Return [X, Y] of the center of cell containing provided text 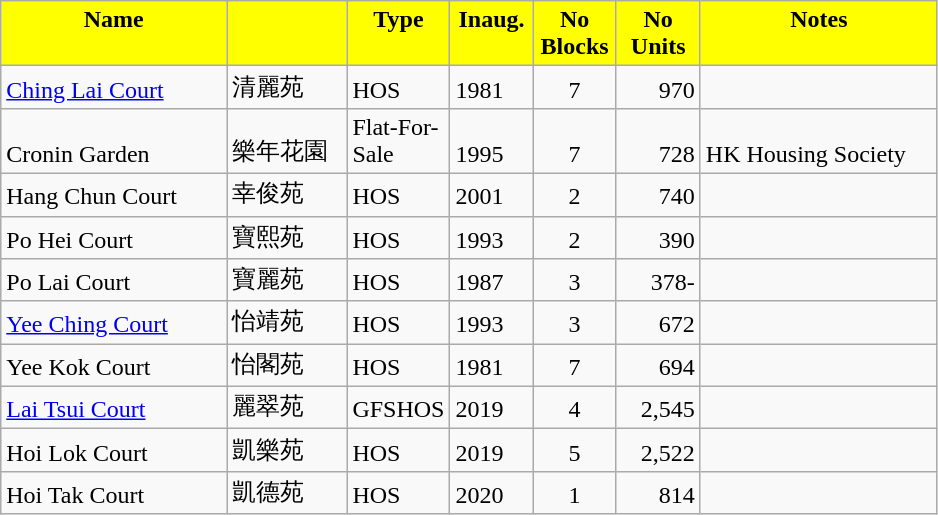
4 [574, 408]
樂年花園 [287, 140]
Yee Ching Court [114, 322]
凱樂苑 [287, 450]
寶麗苑 [287, 280]
Po Hei Court [114, 238]
1 [574, 492]
390 [658, 238]
Hang Chun Court [114, 194]
Type [398, 34]
Lai Tsui Court [114, 408]
Po Lai Court [114, 280]
2,545 [658, 408]
Yee Kok Court [114, 366]
怡閣苑 [287, 366]
Flat-For-Sale [398, 140]
Notes [818, 34]
清麗苑 [287, 88]
Hoi Lok Court [114, 450]
694 [658, 366]
HK Housing Society [818, 140]
怡靖苑 [287, 322]
Name [114, 34]
Hoi Tak Court [114, 492]
麗翠苑 [287, 408]
814 [658, 492]
Cronin Garden [114, 140]
672 [658, 322]
2,522 [658, 450]
凱德苑 [287, 492]
970 [658, 88]
728 [658, 140]
No Units [658, 34]
1987 [492, 280]
2020 [492, 492]
5 [574, 450]
GFSHOS [398, 408]
寶熙苑 [287, 238]
740 [658, 194]
No Blocks [574, 34]
2001 [492, 194]
378- [658, 280]
幸俊苑 [287, 194]
Ching Lai Court [114, 88]
1995 [492, 140]
Inaug. [492, 34]
